Locate the cell with the specified text and output its [X, Y] center coordinate. 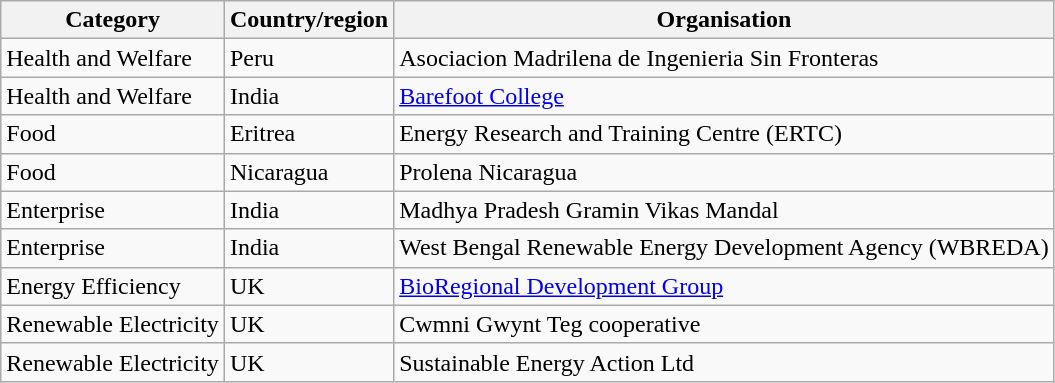
Energy Efficiency [113, 286]
Organisation [724, 20]
Eritrea [308, 134]
Energy Research and Training Centre (ERTC) [724, 134]
Cwmni Gwynt Teg cooperative [724, 324]
Country/region [308, 20]
Barefoot College [724, 96]
Asociacion Madrilena de Ingenieria Sin Fronteras [724, 58]
Nicaragua [308, 172]
Category [113, 20]
Prolena Nicaragua [724, 172]
West Bengal Renewable Energy Development Agency (WBREDA) [724, 248]
Madhya Pradesh Gramin Vikas Mandal [724, 210]
Sustainable Energy Action Ltd [724, 362]
BioRegional Development Group [724, 286]
Peru [308, 58]
